Return (X, Y) of the center of cell containing provided text 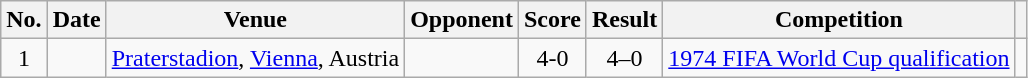
Score (552, 20)
4–0 (624, 58)
1 (24, 58)
Date (76, 20)
1974 FIFA World Cup qualification (839, 58)
Competition (839, 20)
Opponent (462, 20)
Result (624, 20)
4-0 (552, 58)
Venue (255, 20)
No. (24, 20)
Praterstadion, Vienna, Austria (255, 58)
